Search for the cell housing the specified text and yield its (x, y) center coordinate. 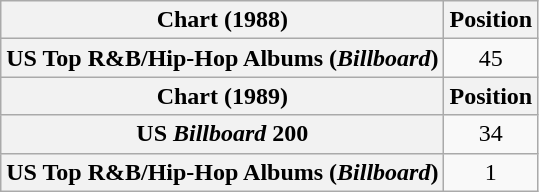
45 (491, 58)
Chart (1989) (222, 96)
1 (491, 172)
Chart (1988) (222, 20)
34 (491, 134)
US Billboard 200 (222, 134)
